Provide the (x, y) coordinate of the cell's center where the given text is located.  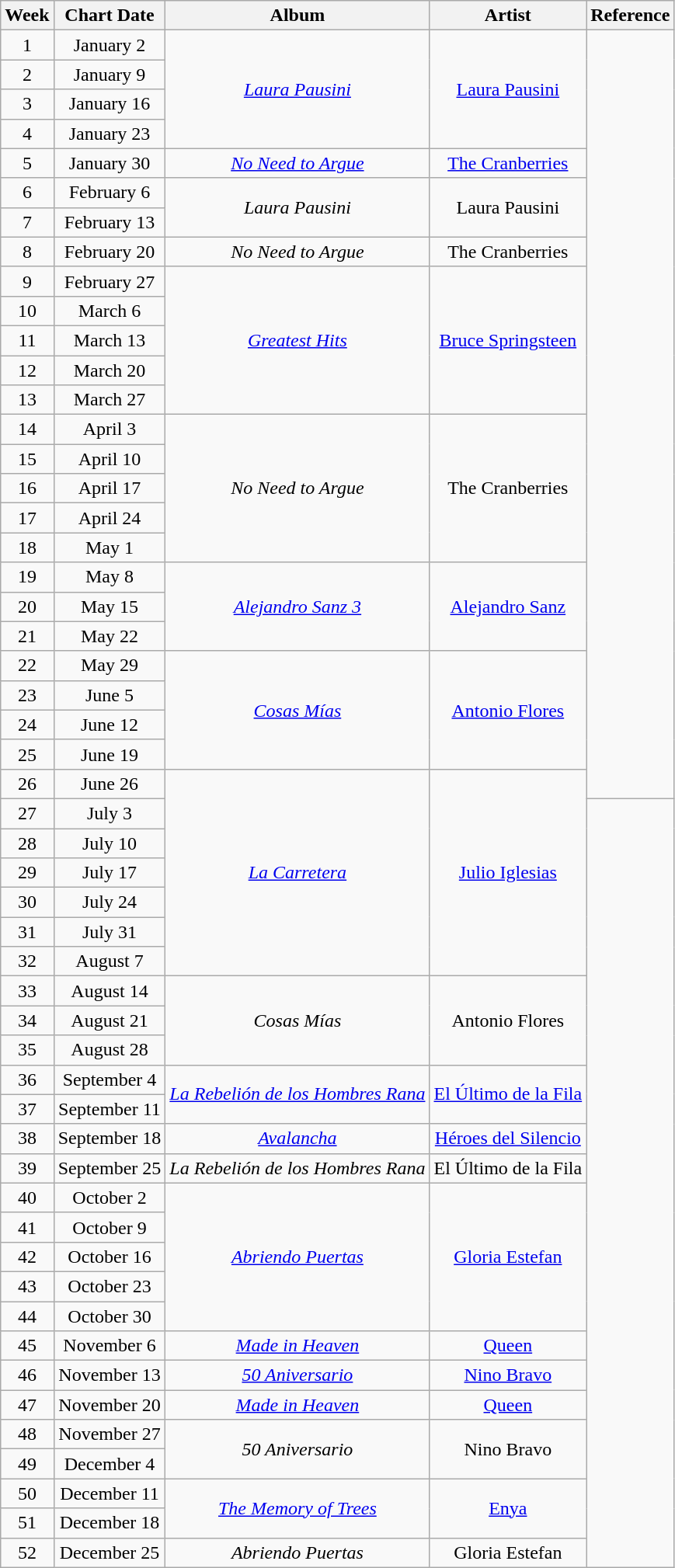
May 1 (110, 548)
10 (27, 311)
September 25 (110, 1168)
July 10 (110, 843)
28 (27, 843)
29 (27, 873)
43 (27, 1286)
December 4 (110, 1464)
June 12 (110, 725)
7 (27, 222)
November 13 (110, 1375)
19 (27, 577)
1 (27, 45)
La Carretera (297, 872)
3 (27, 104)
22 (27, 666)
October 16 (110, 1257)
51 (27, 1523)
March 27 (110, 400)
32 (27, 961)
July 17 (110, 873)
February 6 (110, 193)
February 20 (110, 252)
4 (27, 134)
October 9 (110, 1227)
9 (27, 281)
July 31 (110, 932)
42 (27, 1257)
34 (27, 1020)
33 (27, 991)
11 (27, 340)
Week (27, 16)
50 (27, 1493)
6 (27, 193)
15 (27, 459)
38 (27, 1139)
October 23 (110, 1286)
January 16 (110, 104)
35 (27, 1050)
April 24 (110, 518)
December 25 (110, 1552)
Héroes del Silencio (508, 1139)
37 (27, 1109)
23 (27, 695)
September 4 (110, 1080)
Julio Iglesias (508, 872)
Album (297, 16)
20 (27, 607)
45 (27, 1346)
January 23 (110, 134)
25 (27, 754)
39 (27, 1168)
March 13 (110, 340)
March 20 (110, 370)
24 (27, 725)
Artist (508, 16)
November 6 (110, 1346)
52 (27, 1552)
27 (27, 813)
May 15 (110, 607)
Enya (508, 1508)
12 (27, 370)
Reference (631, 16)
The Memory of Trees (297, 1508)
October 30 (110, 1316)
Chart Date (110, 16)
16 (27, 488)
May 29 (110, 666)
May 8 (110, 577)
December 11 (110, 1493)
47 (27, 1405)
Avalancha (297, 1139)
49 (27, 1464)
August 7 (110, 961)
February 13 (110, 222)
26 (27, 784)
March 6 (110, 311)
June 19 (110, 754)
September 18 (110, 1139)
January 9 (110, 75)
December 18 (110, 1523)
48 (27, 1434)
August 21 (110, 1020)
July 3 (110, 813)
April 17 (110, 488)
June 5 (110, 695)
April 3 (110, 429)
July 24 (110, 902)
21 (27, 636)
May 22 (110, 636)
44 (27, 1316)
Bruce Springsteen (508, 340)
8 (27, 252)
Alejandro Sanz 3 (297, 607)
August 14 (110, 991)
Alejandro Sanz (508, 607)
40 (27, 1198)
41 (27, 1227)
June 26 (110, 784)
August 28 (110, 1050)
April 10 (110, 459)
30 (27, 902)
17 (27, 518)
Greatest Hits (297, 340)
February 27 (110, 281)
November 27 (110, 1434)
18 (27, 548)
46 (27, 1375)
January 30 (110, 163)
September 11 (110, 1109)
5 (27, 163)
14 (27, 429)
January 2 (110, 45)
13 (27, 400)
36 (27, 1080)
31 (27, 932)
2 (27, 75)
November 20 (110, 1405)
October 2 (110, 1198)
